Find where the given text appears and provide that cell's center as [X, Y] coordinate. 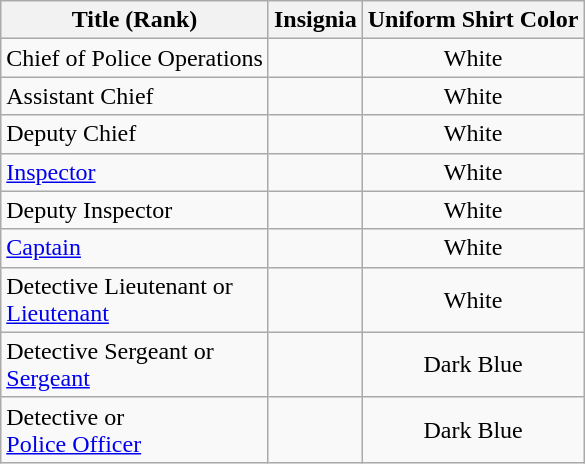
Chief of Police Operations [135, 58]
Detective orPolice Officer [135, 430]
Inspector [135, 172]
Deputy Chief [135, 134]
Title (Rank) [135, 20]
Detective Lieutenant orLieutenant [135, 300]
Detective Sergeant orSergeant [135, 364]
Insignia [315, 20]
Assistant Chief [135, 96]
Uniform Shirt Color [473, 20]
Deputy Inspector [135, 210]
Captain [135, 248]
